From the cell containing the given text, extract its center point as (x, y) coordinate. 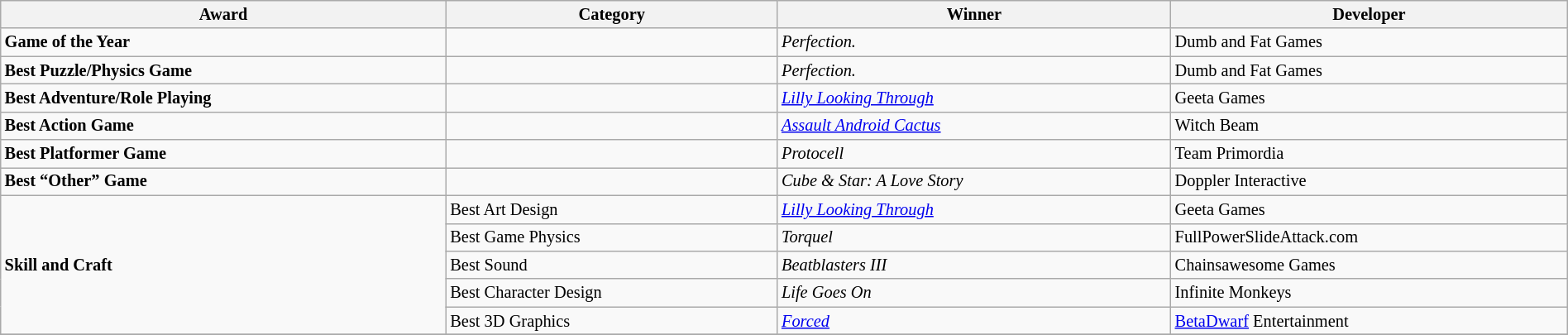
Game of the Year (223, 42)
Developer (1370, 14)
Best 3D Graphics (612, 321)
Best Sound (612, 265)
Beatblasters III (974, 265)
FullPowerSlideAttack.com (1370, 237)
Best Platformer Game (223, 154)
Team Primordia (1370, 154)
Best Action Game (223, 126)
Doppler Interactive (1370, 181)
Cube & Star: A Love Story (974, 181)
Best “Other” Game (223, 181)
Life Goes On (974, 293)
Chainsawesome Games (1370, 265)
Assault Android Cactus (974, 126)
Best Puzzle/Physics Game (223, 70)
Award (223, 14)
Best Art Design (612, 209)
Torquel (974, 237)
Protocell (974, 154)
Forced (974, 321)
Skill and Craft (223, 265)
Infinite Monkeys (1370, 293)
Best Adventure/Role Playing (223, 98)
Witch Beam (1370, 126)
Best Character Design (612, 293)
Winner (974, 14)
BetaDwarf Entertainment (1370, 321)
Best Game Physics (612, 237)
Category (612, 14)
